Output the [X, Y] coordinate of the center of the cell containing the given text.  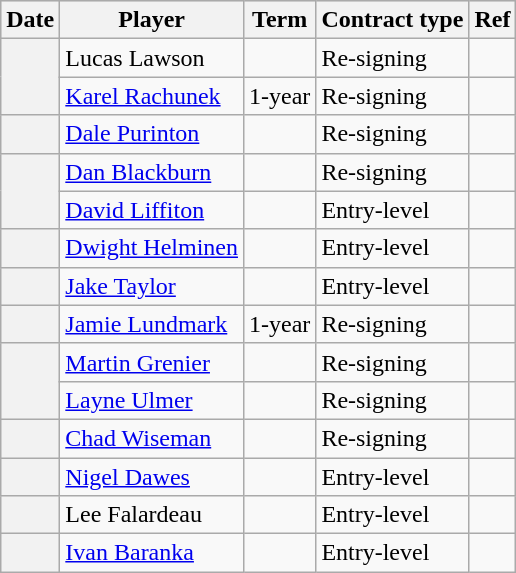
Layne Ulmer [152, 400]
Dale Purinton [152, 134]
Lee Falardeau [152, 515]
Contract type [392, 20]
Lucas Lawson [152, 58]
Player [152, 20]
David Liffiton [152, 210]
Ivan Baranka [152, 553]
Date [30, 20]
Dan Blackburn [152, 172]
Martin Grenier [152, 362]
Dwight Helminen [152, 248]
Jamie Lundmark [152, 324]
Nigel Dawes [152, 477]
Term [279, 20]
Ref [492, 20]
Karel Rachunek [152, 96]
Chad Wiseman [152, 438]
Jake Taylor [152, 286]
